Return [X, Y] of the center of cell containing provided text 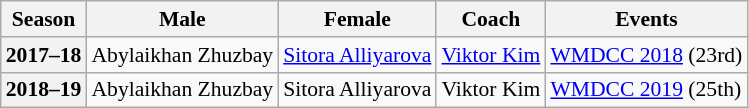
Male [182, 19]
Season [44, 19]
WMDCC 2018 (23rd) [646, 55]
2017–18 [44, 55]
Female [357, 19]
2018–19 [44, 90]
Events [646, 19]
Coach [490, 19]
WMDCC 2019 (25th) [646, 90]
